Determine the [X, Y] coordinate at the center of the cell enclosing the given text.  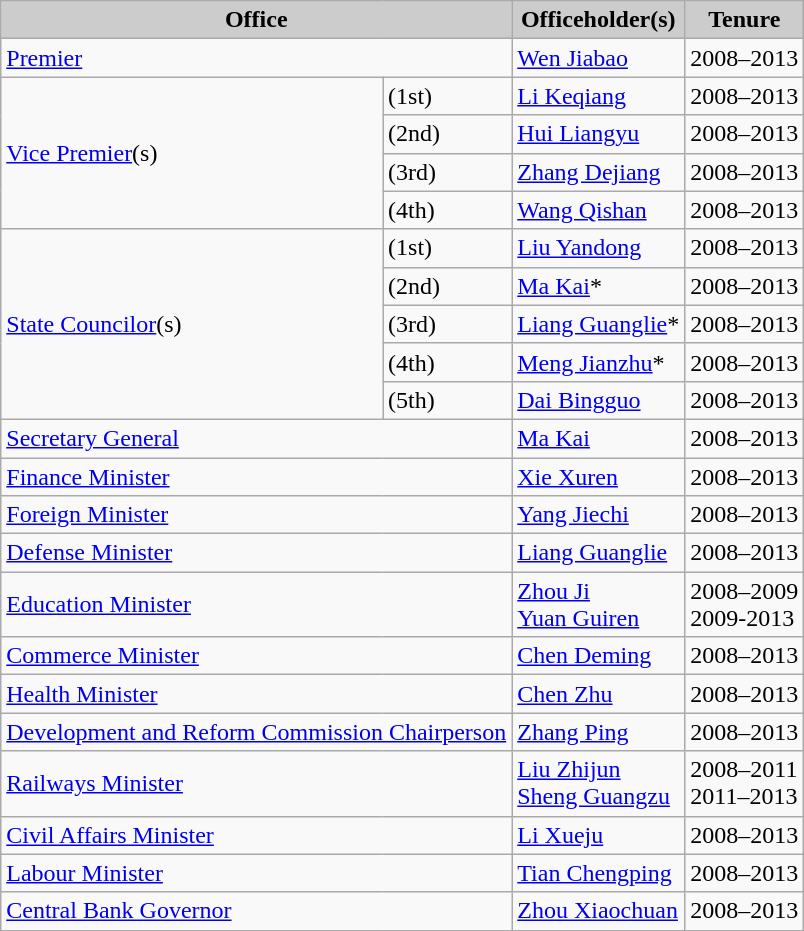
Finance Minister [256, 477]
Vice Premier(s) [192, 153]
State Councilor(s) [192, 324]
Meng Jianzhu* [598, 362]
Office [256, 20]
Defense Minister [256, 553]
Health Minister [256, 694]
(5th) [448, 400]
Liu ZhijunSheng Guangzu [598, 784]
Li Xueju [598, 835]
Chen Zhu [598, 694]
Dai Bingguo [598, 400]
Secretary General [256, 438]
Li Keqiang [598, 96]
Central Bank Governor [256, 911]
Tenure [744, 20]
Officeholder(s) [598, 20]
Zhou Xiaochuan [598, 911]
Hui Liangyu [598, 134]
Liang Guanglie [598, 553]
Yang Jiechi [598, 515]
2008–20112011–2013 [744, 784]
Chen Deming [598, 656]
Wang Qishan [598, 210]
Labour Minister [256, 873]
Liang Guanglie* [598, 324]
Tian Chengping [598, 873]
Commerce Minister [256, 656]
Zhang Ping [598, 732]
Zhou JiYuan Guiren [598, 604]
Premier [256, 58]
Ma Kai* [598, 286]
2008–20092009-2013 [744, 604]
Ma Kai [598, 438]
Wen Jiabao [598, 58]
Development and Reform Commission Chairperson [256, 732]
Civil Affairs Minister [256, 835]
Railways Minister [256, 784]
Education Minister [256, 604]
Liu Yandong [598, 248]
Zhang Dejiang [598, 172]
Xie Xuren [598, 477]
Foreign Minister [256, 515]
